Extract the [x, y] coordinate from the center of the cell holding the provided text.  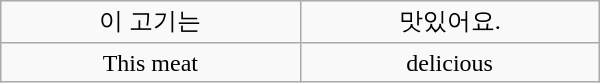
delicious [450, 62]
This meat [150, 62]
이 고기는 [150, 22]
맛있어요. [450, 22]
